Locate the cell with the specified text and output its (X, Y) center coordinate. 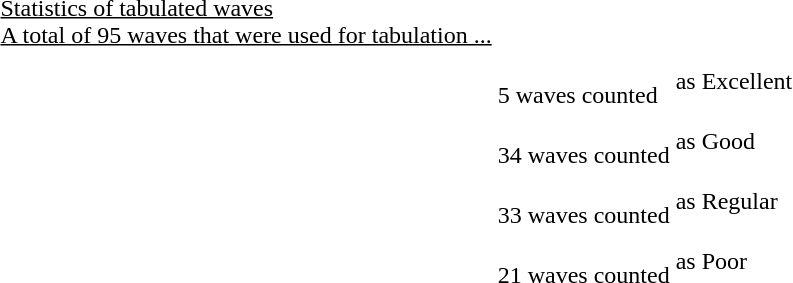
33 waves counted (584, 202)
34 waves counted (584, 142)
5 waves counted (584, 82)
